Output the [X, Y] coordinate of the center of the cell containing the given text.  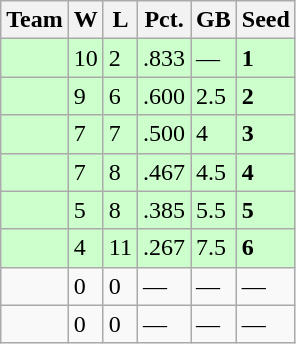
.267 [164, 248]
10 [86, 58]
1 [266, 58]
7.5 [214, 248]
W [86, 20]
Seed [266, 20]
.833 [164, 58]
.600 [164, 96]
3 [266, 134]
4.5 [214, 172]
11 [120, 248]
L [120, 20]
Pct. [164, 20]
.467 [164, 172]
2.5 [214, 96]
Team [35, 20]
.385 [164, 210]
5.5 [214, 210]
9 [86, 96]
GB [214, 20]
.500 [164, 134]
